Capture the cell that displays the provided text and extract its [x, y] central coordinate. 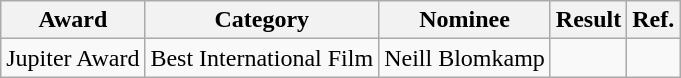
Ref. [654, 20]
Result [588, 20]
Jupiter Award [73, 58]
Best International Film [262, 58]
Category [262, 20]
Neill Blomkamp [465, 58]
Nominee [465, 20]
Award [73, 20]
